Find where the given text appears and provide that cell's center as (X, Y) coordinate. 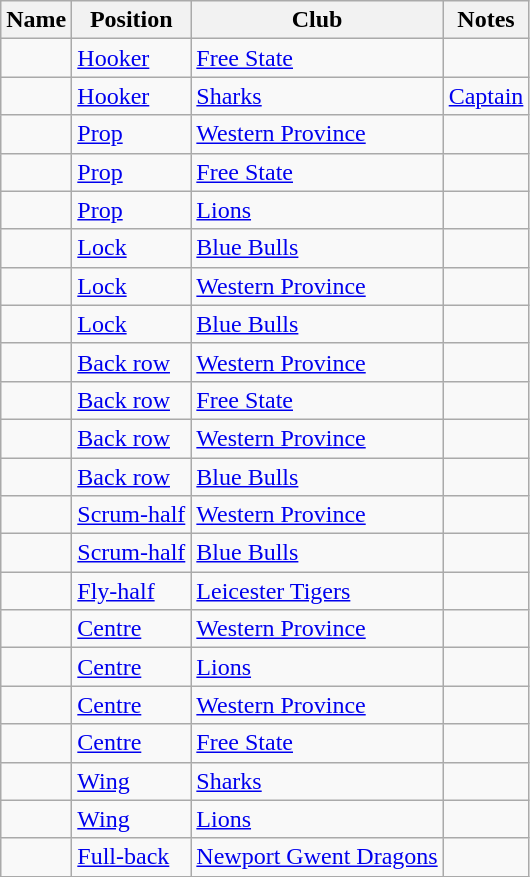
Captain (486, 96)
Leicester Tigers (317, 591)
Club (317, 20)
Position (132, 20)
Notes (486, 20)
Name (36, 20)
Fly-half (132, 591)
Full-back (132, 857)
Newport Gwent Dragons (317, 857)
